For the text-containing cell, return its midpoint in [x, y] coordinate format. 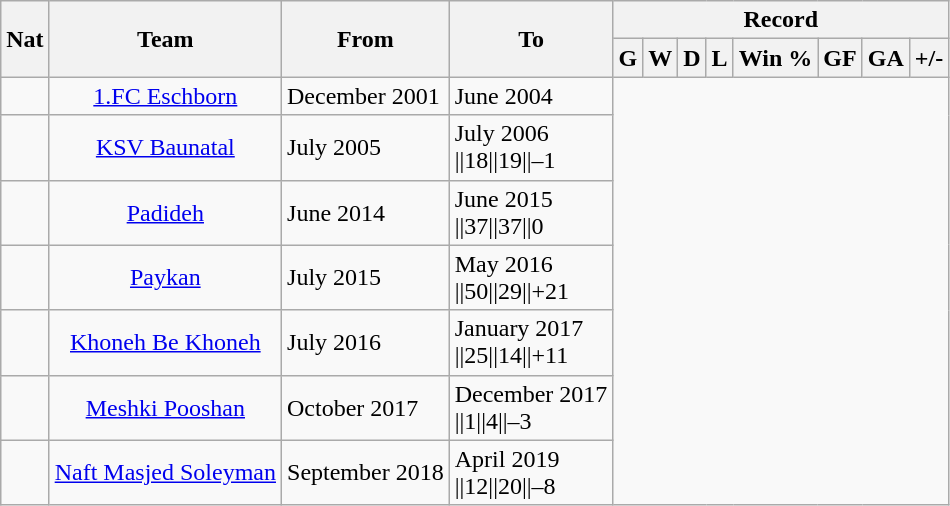
Team [165, 39]
September 2018 [366, 472]
Win % [776, 58]
June 2004 [531, 96]
April 2019 ||12||20||–8 [531, 472]
Record [781, 20]
D [692, 58]
January 2017 ||25||14||+11 [531, 342]
L [720, 58]
October 2017 [366, 408]
June 2014 [366, 212]
July 2005 [366, 148]
Meshki Pooshan [165, 408]
GF [840, 58]
Paykan [165, 278]
KSV Baunatal [165, 148]
July 2015 [366, 278]
June 2015 ||37||37||0 [531, 212]
Khoneh Be Khoneh [165, 342]
Nat [25, 39]
July 2006 ||18||19||–1 [531, 148]
To [531, 39]
From [366, 39]
1.FC Eschborn [165, 96]
Naft Masjed Soleyman [165, 472]
G [628, 58]
GA [886, 58]
July 2016 [366, 342]
+/- [928, 58]
December 2001 [366, 96]
December 2017 ||1||4||–3 [531, 408]
W [660, 58]
May 2016 ||50||29||+21 [531, 278]
Padideh [165, 212]
